Return the [x, y] coordinate for the center point of the cell that contains the specified text.  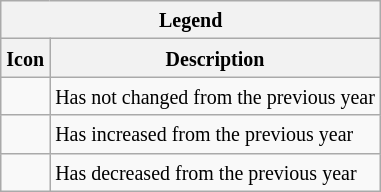
Icon [26, 58]
Legend [191, 20]
Has increased from the previous year [216, 134]
Description [216, 58]
Has not changed from the previous year [216, 96]
Has decreased from the previous year [216, 172]
